Search for the cell housing the specified text and yield its (X, Y) center coordinate. 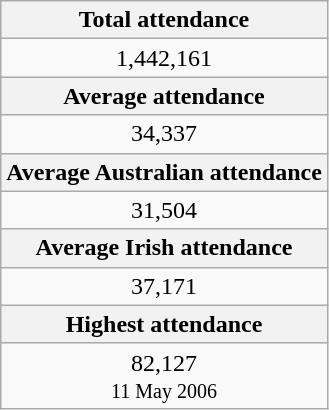
Average Australian attendance (164, 172)
Total attendance (164, 20)
82,127 11 May 2006 (164, 376)
Highest attendance (164, 324)
37,171 (164, 286)
1,442,161 (164, 58)
Average Irish attendance (164, 248)
34,337 (164, 134)
31,504 (164, 210)
Average attendance (164, 96)
